Locate the cell with the specified text and output its (x, y) center coordinate. 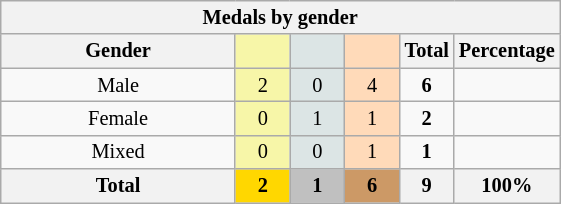
9 (426, 186)
Percentage (507, 51)
Male (118, 85)
100% (507, 186)
Female (118, 118)
Medals by gender (280, 17)
4 (372, 85)
Mixed (118, 152)
Gender (118, 51)
